Find where the given text appears and provide that cell's center as (x, y) coordinate. 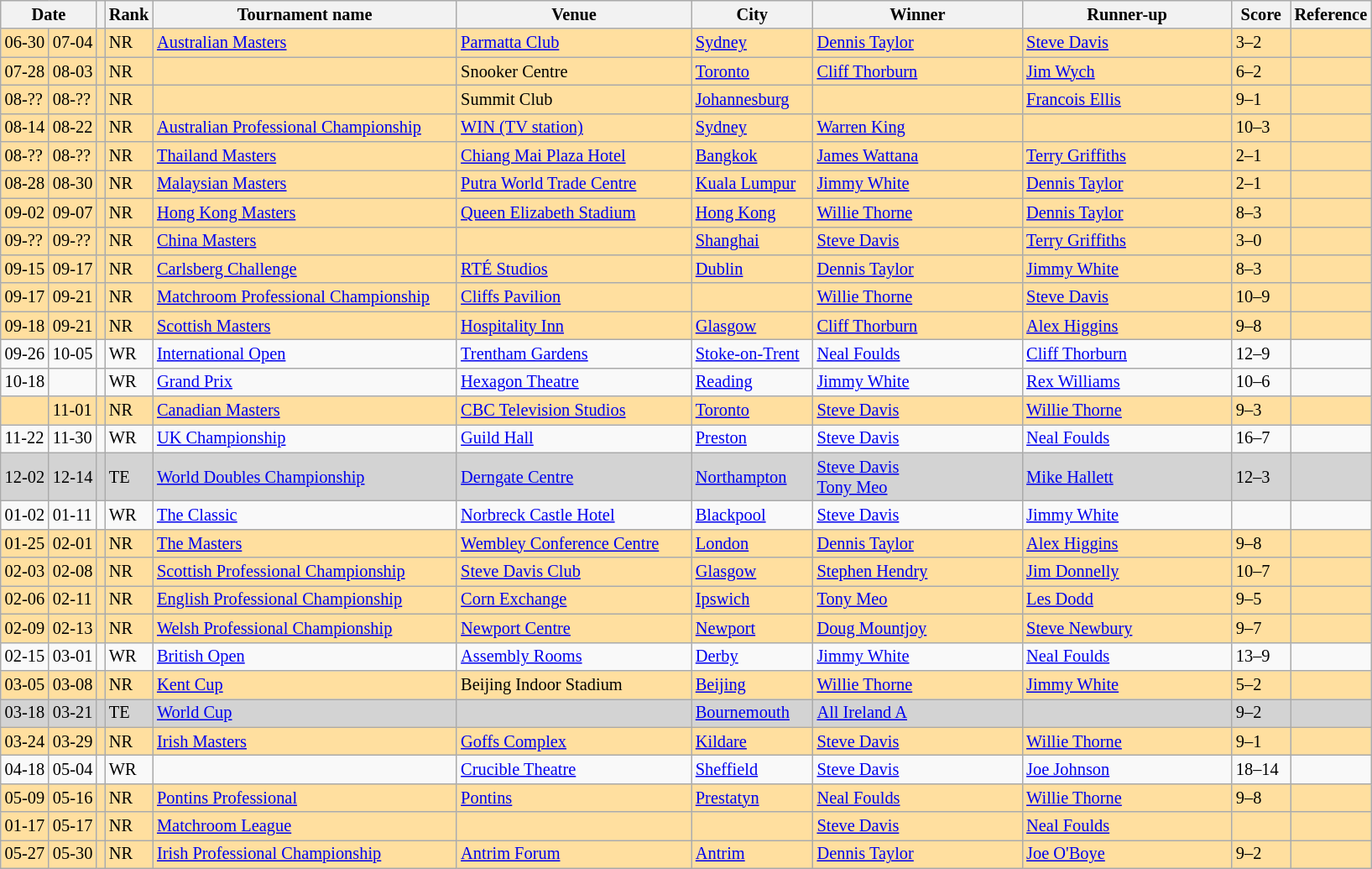
Hong Kong Masters (305, 212)
6–2 (1261, 71)
01-17 (25, 826)
Derby (752, 657)
01-02 (25, 515)
12–9 (1261, 353)
02-03 (25, 572)
03-18 (25, 713)
Chiang Mai Plaza Hotel (574, 156)
08-28 (25, 184)
Beijing Indoor Stadium (574, 684)
Ipswich (752, 599)
Preston (752, 438)
02-08 (72, 572)
03-08 (72, 684)
07-04 (72, 43)
02-01 (72, 543)
English Professional Championship (305, 599)
Score (1261, 14)
Reading (752, 382)
Mike Hallett (1127, 477)
World Cup (305, 713)
09-07 (72, 212)
5–2 (1261, 684)
Reference (1331, 14)
Antrim Forum (574, 854)
The Masters (305, 543)
09-15 (25, 269)
Canadian Masters (305, 411)
Australian Professional Championship (305, 128)
02-15 (25, 657)
China Masters (305, 241)
Snooker Centre (574, 71)
02-11 (72, 599)
Doug Mountjoy (918, 628)
Hospitality Inn (574, 326)
08-30 (72, 184)
06-30 (25, 43)
Hexagon Theatre (574, 382)
Matchroom Professional Championship (305, 297)
16–7 (1261, 438)
03-29 (72, 741)
03-05 (25, 684)
Sheffield (752, 769)
James Wattana (918, 156)
Jim Wych (1127, 71)
Bangkok (752, 156)
Summit Club (574, 99)
11-01 (72, 411)
10–9 (1261, 297)
Queen Elizabeth Stadium (574, 212)
05-30 (72, 854)
9–7 (1261, 628)
Stephen Hendry (918, 572)
Warren King (918, 128)
03-01 (72, 657)
10-18 (25, 382)
Guild Hall (574, 438)
Kuala Lumpur (752, 184)
Pontins (574, 798)
11-22 (25, 438)
05-09 (25, 798)
10–6 (1261, 382)
Steve Newbury (1127, 628)
CBC Television Studios (574, 411)
04-18 (25, 769)
Johannesburg (752, 99)
Stoke-on-Trent (752, 353)
Steve Davis Tony Meo (918, 477)
02-13 (72, 628)
Prestatyn (752, 798)
3–0 (1261, 241)
City (752, 14)
12-14 (72, 477)
RTÉ Studios (574, 269)
Wembley Conference Centre (574, 543)
08-03 (72, 71)
Joe O'Boye (1127, 854)
08-22 (72, 128)
Newport (752, 628)
Welsh Professional Championship (305, 628)
Parmatta Club (574, 43)
Matchroom League (305, 826)
Rex Williams (1127, 382)
Thailand Masters (305, 156)
01-11 (72, 515)
Dublin (752, 269)
The Classic (305, 515)
10-05 (72, 353)
Australian Masters (305, 43)
Shanghai (752, 241)
Francois Ellis (1127, 99)
03-24 (25, 741)
12-02 (25, 477)
Putra World Trade Centre (574, 184)
13–9 (1261, 657)
UK Championship (305, 438)
Newport Centre (574, 628)
Kildare (752, 741)
Northampton (752, 477)
Les Dodd (1127, 599)
Venue (574, 14)
Jim Donnelly (1127, 572)
05-27 (25, 854)
11-30 (72, 438)
Assembly Rooms (574, 657)
Antrim (752, 854)
Winner (918, 14)
02-06 (25, 599)
Norbreck Castle Hotel (574, 515)
Tournament name (305, 14)
Pontins Professional (305, 798)
3–2 (1261, 43)
09-26 (25, 353)
10–3 (1261, 128)
Runner-up (1127, 14)
05-04 (72, 769)
Cliffs Pavilion (574, 297)
Corn Exchange (574, 599)
Goffs Complex (574, 741)
08-14 (25, 128)
05-17 (72, 826)
Crucible Theatre (574, 769)
Scottish Masters (305, 326)
18–14 (1261, 769)
Joe Johnson (1127, 769)
Blackpool (752, 515)
London (752, 543)
03-21 (72, 713)
Steve Davis Club (574, 572)
Date (49, 14)
All Ireland A (918, 713)
Kent Cup (305, 684)
Carlsberg Challenge (305, 269)
Beijing (752, 684)
Grand Prix (305, 382)
World Doubles Championship (305, 477)
Trentham Gardens (574, 353)
International Open (305, 353)
Malaysian Masters (305, 184)
10–7 (1261, 572)
05-16 (72, 798)
Tony Meo (918, 599)
01-25 (25, 543)
02-09 (25, 628)
Irish Professional Championship (305, 854)
9–3 (1261, 411)
Irish Masters (305, 741)
09-18 (25, 326)
Bournemouth (752, 713)
Derngate Centre (574, 477)
Hong Kong (752, 212)
Rank (129, 14)
British Open (305, 657)
09-02 (25, 212)
Scottish Professional Championship (305, 572)
07-28 (25, 71)
12–3 (1261, 477)
WIN (TV station) (574, 128)
9–5 (1261, 599)
